Return (X, Y) of the center of cell containing provided text 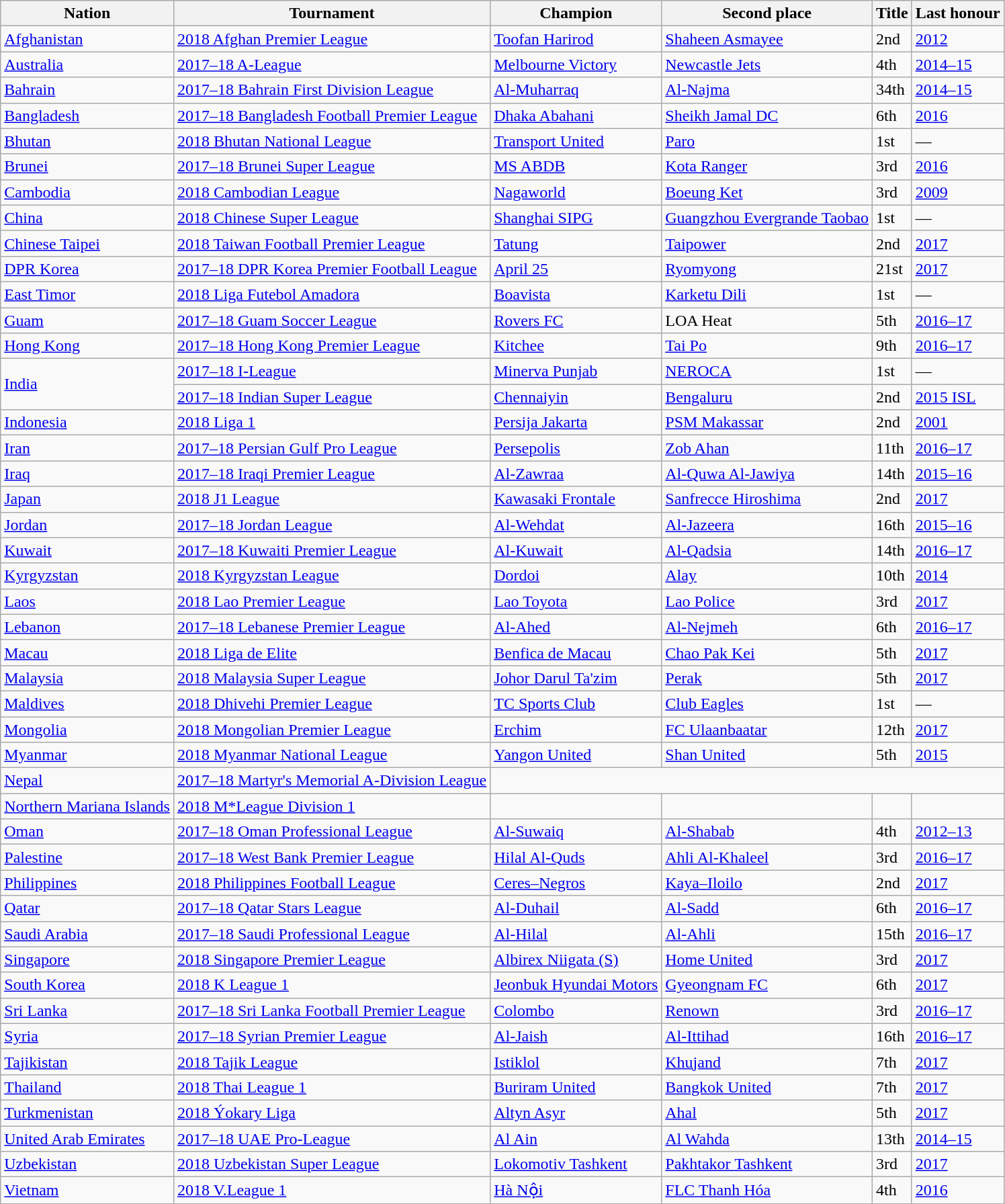
Vietnam (87, 1191)
Kaya–Iloilo (767, 883)
Kuwait (87, 550)
LOA Heat (767, 320)
15th (892, 934)
2017–18 Jordan League (332, 525)
Al Wahda (767, 1139)
Newcastle Jets (767, 64)
FC Ulaanbaatar (767, 729)
Australia (87, 64)
Kitchee (576, 346)
Bangkok United (767, 1087)
Palestine (87, 857)
Johor Darul Ta'zim (576, 678)
2018 Liga 1 (332, 423)
2017–18 Sri Lanka Football Premier League (332, 1010)
Paro (767, 141)
Philippines (87, 883)
Lao Toyota (576, 601)
2018 Mongolian Premier League (332, 729)
Jordan (87, 525)
Ahal (767, 1113)
2012 (958, 39)
2018 Lao Premier League (332, 601)
Altyn Asyr (576, 1113)
Home United (767, 959)
Sri Lanka (87, 1010)
Boeung Ket (767, 192)
Shanghai SIPG (576, 218)
2017–18 Iraqi Premier League (332, 474)
2017–18 Lebanese Premier League (332, 627)
PSM Makassar (767, 423)
Perak (767, 678)
Al-Najma (767, 90)
Pakhtakor Tashkent (767, 1164)
Albirex Niigata (S) (576, 959)
TC Sports Club (576, 703)
Gyeongnam FC (767, 985)
Al-Wehdat (576, 525)
Shan United (767, 755)
Iraq (87, 474)
2018 Kyrgyzstan League (332, 576)
Yangon United (576, 755)
Guam (87, 320)
United Arab Emirates (87, 1139)
2015 (958, 755)
Myanmar (87, 755)
Bangladesh (87, 116)
2018 Myanmar National League (332, 755)
2017–18 Qatar Stars League (332, 908)
Nepal (87, 781)
Oman (87, 832)
Al-Duhail (576, 908)
2018 Cambodian League (332, 192)
FLC Thanh Hóa (767, 1191)
India (87, 384)
Istiklol (576, 1062)
Sanfrecce Hiroshima (767, 499)
Guangzhou Evergrande Taobao (767, 218)
Tai Po (767, 346)
Khujand (767, 1062)
Al Ain (576, 1139)
Second place (767, 13)
2017–18 Indian Super League (332, 397)
Singapore (87, 959)
Al-Jazeera (767, 525)
Persija Jakarta (576, 423)
Title (892, 13)
Kawasaki Frontale (576, 499)
2017–18 Saudi Professional League (332, 934)
2012–13 (958, 832)
2017–18 Brunei Super League (332, 167)
2018 Chinese Super League (332, 218)
Sheikh Jamal DC (767, 116)
Al-Muharraq (576, 90)
Shaheen Asmayee (767, 39)
Taipower (767, 243)
2017–18 DPR Korea Premier Football League (332, 269)
Benfica de Macau (576, 652)
2017–18 I-League (332, 372)
Nagaworld (576, 192)
Club Eagles (767, 703)
Indonesia (87, 423)
Al-Zawraa (576, 474)
DPR Korea (87, 269)
2017–18 Martyr's Memorial A-Division League (332, 781)
9th (892, 346)
2014 (958, 576)
Dhaka Abahani (576, 116)
Lao Police (767, 601)
Qatar (87, 908)
2018 Malaysia Super League (332, 678)
Last honour (958, 13)
Hong Kong (87, 346)
Kota Ranger (767, 167)
2018 Philippines Football League (332, 883)
Colombo (576, 1010)
Lokomotiv Tashkent (576, 1164)
Al-Jaish (576, 1036)
Al-Qadsia (767, 550)
Saudi Arabia (87, 934)
Syria (87, 1036)
Lebanon (87, 627)
34th (892, 90)
2018 Dhivehi Premier League (332, 703)
Tajikistan (87, 1062)
Hilal Al-Quds (576, 857)
Mongolia (87, 729)
Kyrgyzstan (87, 576)
2017–18 Kuwaiti Premier League (332, 550)
Toofan Harirod (576, 39)
Maldives (87, 703)
Malaysia (87, 678)
Al-Sadd (767, 908)
Ryomyong (767, 269)
Persepolis (576, 448)
2018 Ýokary Liga (332, 1113)
East Timor (87, 294)
Zob Ahan (767, 448)
Bahrain (87, 90)
Chinese Taipei (87, 243)
Ceres–Negros (576, 883)
Al-Hilal (576, 934)
Uzbekistan (87, 1164)
2009 (958, 192)
Bengaluru (767, 397)
Al-Ittihad (767, 1036)
Minerva Punjab (576, 372)
2018 Thai League 1 (332, 1087)
April 25 (576, 269)
Boavista (576, 294)
Transport United (576, 141)
2015 ISL (958, 397)
Erchim (576, 729)
China (87, 218)
2017–18 Persian Gulf Pro League (332, 448)
2017–18 Guam Soccer League (332, 320)
Al-Shabab (767, 832)
Turkmenistan (87, 1113)
Hà Nội (576, 1191)
Tatung (576, 243)
2018 Afghan Premier League (332, 39)
2018 Tajik League (332, 1062)
Laos (87, 601)
Champion (576, 13)
2017–18 Bahrain First Division League (332, 90)
Cambodia (87, 192)
Buriram United (576, 1087)
2018 Singapore Premier League (332, 959)
2018 V.League 1 (332, 1191)
2017–18 Syrian Premier League (332, 1036)
Al-Ahed (576, 627)
21st (892, 269)
2017–18 West Bank Premier League (332, 857)
13th (892, 1139)
Ahli Al-Khaleel (767, 857)
South Korea (87, 985)
2017–18 Oman Professional League (332, 832)
2017–18 A-League (332, 64)
Iran (87, 448)
Al-Ahli (767, 934)
Al-Suwaiq (576, 832)
Renown (767, 1010)
Al-Nejmeh (767, 627)
2018 K League 1 (332, 985)
2018 Liga de Elite (332, 652)
Chennaiyin (576, 397)
10th (892, 576)
2018 M*League Division 1 (332, 806)
2018 J1 League (332, 499)
Melbourne Victory (576, 64)
11th (892, 448)
2018 Taiwan Football Premier League (332, 243)
Dordoi (576, 576)
Northern Mariana Islands (87, 806)
Tournament (332, 13)
Thailand (87, 1087)
Alay (767, 576)
Rovers FC (576, 320)
2018 Bhutan National League (332, 141)
Al-Quwa Al-Jawiya (767, 474)
Karketu Dili (767, 294)
Afghanistan (87, 39)
Nation (87, 13)
2001 (958, 423)
Brunei (87, 167)
MS ABDB (576, 167)
Al-Kuwait (576, 550)
2018 Uzbekistan Super League (332, 1164)
2017–18 Bangladesh Football Premier League (332, 116)
2018 Liga Futebol Amadora (332, 294)
Bhutan (87, 141)
NEROCA (767, 372)
2017–18 UAE Pro-League (332, 1139)
Jeonbuk Hyundai Motors (576, 985)
Macau (87, 652)
2017–18 Hong Kong Premier League (332, 346)
Japan (87, 499)
Chao Pak Kei (767, 652)
12th (892, 729)
